Return (x, y) of the center of cell containing provided text 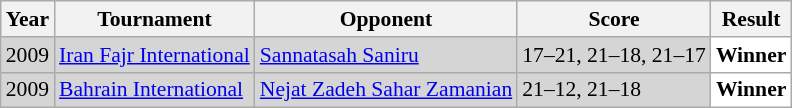
17–21, 21–18, 21–17 (614, 55)
Result (752, 19)
Tournament (154, 19)
21–12, 21–18 (614, 90)
Year (28, 19)
Nejat Zadeh Sahar Zamanian (386, 90)
Sannatasah Saniru (386, 55)
Opponent (386, 19)
Iran Fajr International (154, 55)
Bahrain International (154, 90)
Score (614, 19)
